From the cell containing the given text, extract its center point as (x, y) coordinate. 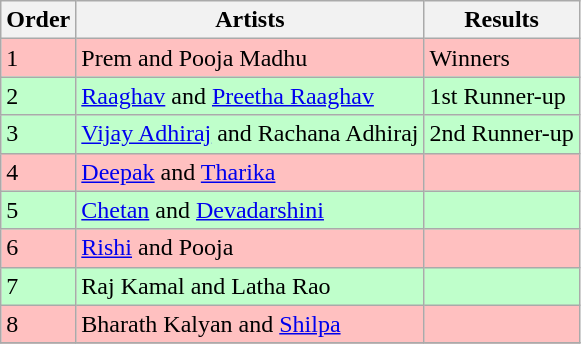
Chetan and Devadarshini (250, 210)
1st Runner-up (502, 96)
2nd Runner-up (502, 134)
Bharath Kalyan and Shilpa (250, 324)
Winners (502, 58)
Raj Kamal and Latha Rao (250, 286)
Vijay Adhiraj and Rachana Adhiraj (250, 134)
5 (38, 210)
Deepak and Tharika (250, 172)
6 (38, 248)
2 (38, 96)
7 (38, 286)
Rishi and Pooja (250, 248)
Prem and Pooja Madhu (250, 58)
Raaghav and Preetha Raaghav (250, 96)
8 (38, 324)
3 (38, 134)
4 (38, 172)
Results (502, 20)
Artists (250, 20)
Order (38, 20)
1 (38, 58)
